Identify which cell holds the provided text, then report its (X, Y) central coordinate. 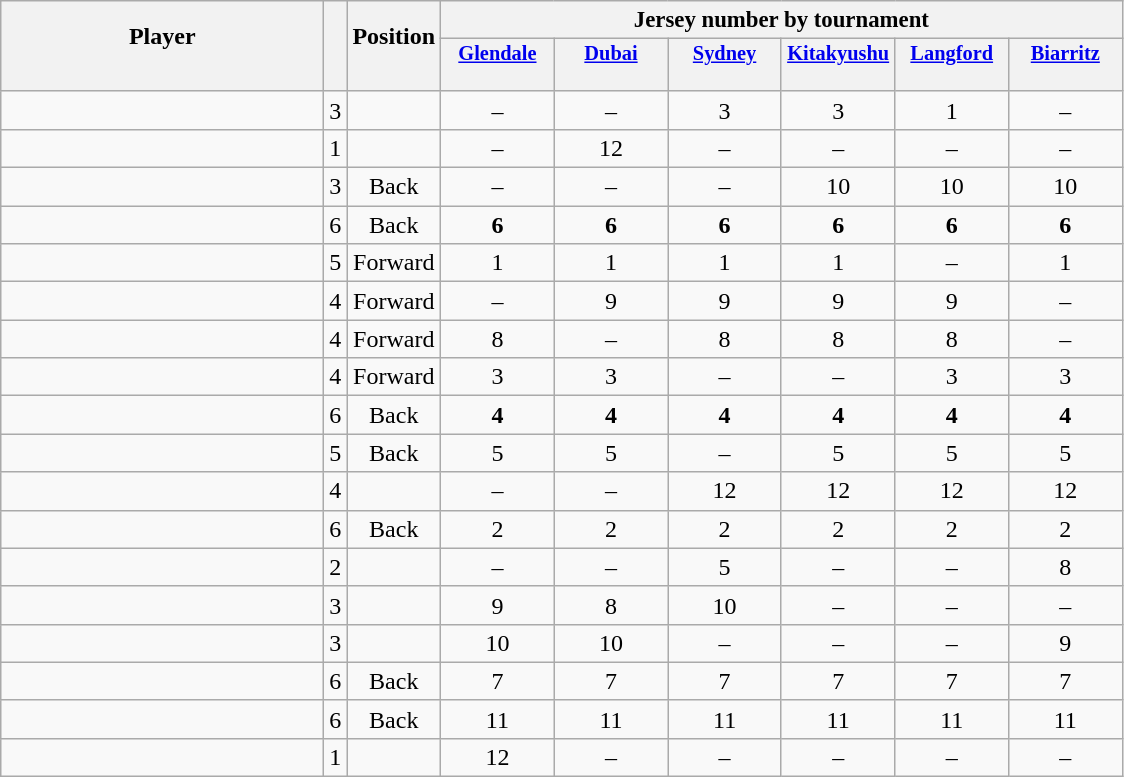
Player (162, 35)
Biarritz (1066, 54)
Langford (952, 54)
Sydney (725, 54)
Dubai (611, 54)
Position (394, 35)
Jersey number by tournament (782, 20)
Kitakyushu (838, 54)
Glendale (498, 54)
